Extract the [X, Y] coordinate from the center of the cell holding the provided text.  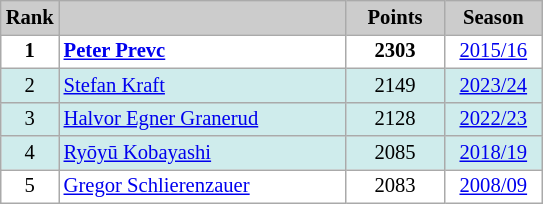
Stefan Kraft [202, 85]
Gregor Schlierenzauer [202, 186]
2015/16 [493, 51]
2022/23 [493, 119]
2149 [395, 85]
2023/24 [493, 85]
1 [30, 51]
2 [30, 85]
2018/19 [493, 153]
3 [30, 119]
Points [395, 17]
2008/09 [493, 186]
2085 [395, 153]
Halvor Egner Granerud [202, 119]
Peter Prevc [202, 51]
2128 [395, 119]
4 [30, 153]
2303 [395, 51]
5 [30, 186]
Rank [30, 17]
Season [493, 17]
Ryōyū Kobayashi [202, 153]
2083 [395, 186]
